Search for the cell housing the specified text and yield its (x, y) center coordinate. 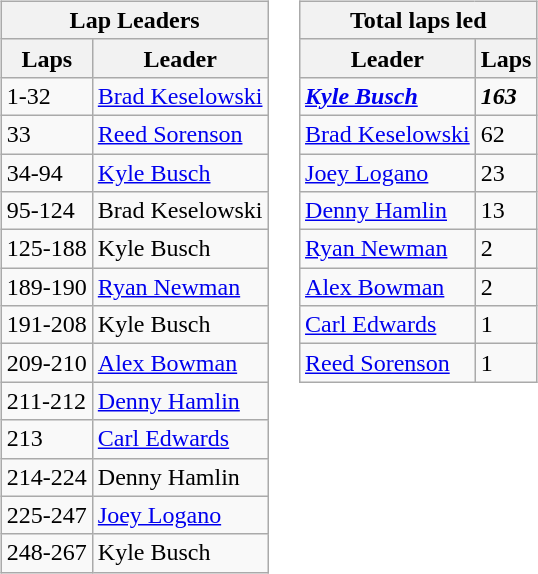
33 (46, 134)
214-224 (46, 477)
189-190 (46, 287)
Lap Leaders (134, 20)
209-210 (46, 363)
1-32 (46, 96)
225-247 (46, 515)
163 (506, 96)
95-124 (46, 211)
Total laps led (418, 20)
13 (506, 211)
211-212 (46, 401)
23 (506, 173)
125-188 (46, 249)
213 (46, 439)
34-94 (46, 173)
248-267 (46, 553)
191-208 (46, 325)
62 (506, 134)
